Locate the cell with the specified text and output its (X, Y) center coordinate. 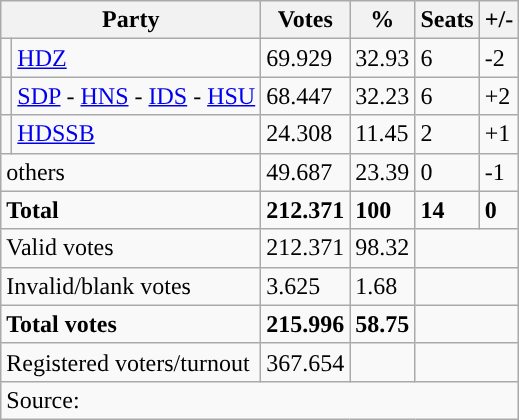
Party (131, 20)
+2 (498, 96)
Total (131, 210)
Source: (260, 400)
100 (382, 210)
98.32 (382, 248)
49.687 (306, 172)
Registered voters/turnout (131, 362)
HDSSB (136, 134)
Total votes (131, 324)
+1 (498, 134)
68.447 (306, 96)
2 (447, 134)
-2 (498, 58)
367.654 (306, 362)
11.45 (382, 134)
-1 (498, 172)
Votes (306, 20)
SDP - HNS - IDS - HSU (136, 96)
23.39 (382, 172)
Valid votes (131, 248)
32.23 (382, 96)
69.929 (306, 58)
58.75 (382, 324)
% (382, 20)
others (131, 172)
+/- (498, 20)
1.68 (382, 286)
HDZ (136, 58)
3.625 (306, 286)
24.308 (306, 134)
32.93 (382, 58)
215.996 (306, 324)
Seats (447, 20)
14 (447, 210)
Invalid/blank votes (131, 286)
